For the text-containing cell, return its midpoint in (x, y) coordinate format. 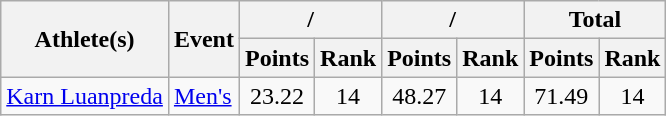
Event (204, 39)
Total (595, 20)
Athlete(s) (85, 39)
23.22 (276, 96)
48.27 (420, 96)
Men's (204, 96)
Karn Luanpreda (85, 96)
71.49 (562, 96)
